From the cell containing the given text, extract its center point as (x, y) coordinate. 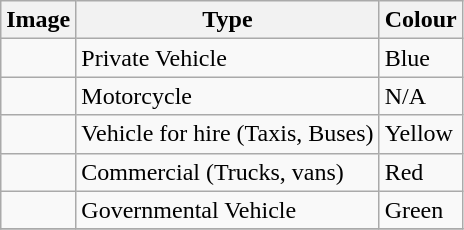
Green (420, 210)
Governmental Vehicle (228, 210)
Motorcycle (228, 96)
N/A (420, 96)
Vehicle for hire (Taxis, Buses) (228, 134)
Red (420, 172)
Type (228, 20)
Blue (420, 58)
Yellow (420, 134)
Private Vehicle (228, 58)
Commercial (Trucks, vans) (228, 172)
Image (38, 20)
Colour (420, 20)
